For the text-containing cell, return its midpoint in [x, y] coordinate format. 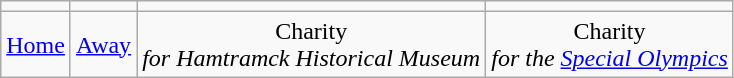
Home [36, 44]
Charityfor Hamtramck Historical Museum [312, 44]
Charityfor the Special Olympics [610, 44]
Away [103, 44]
